Return (x, y) of the center of cell containing provided text 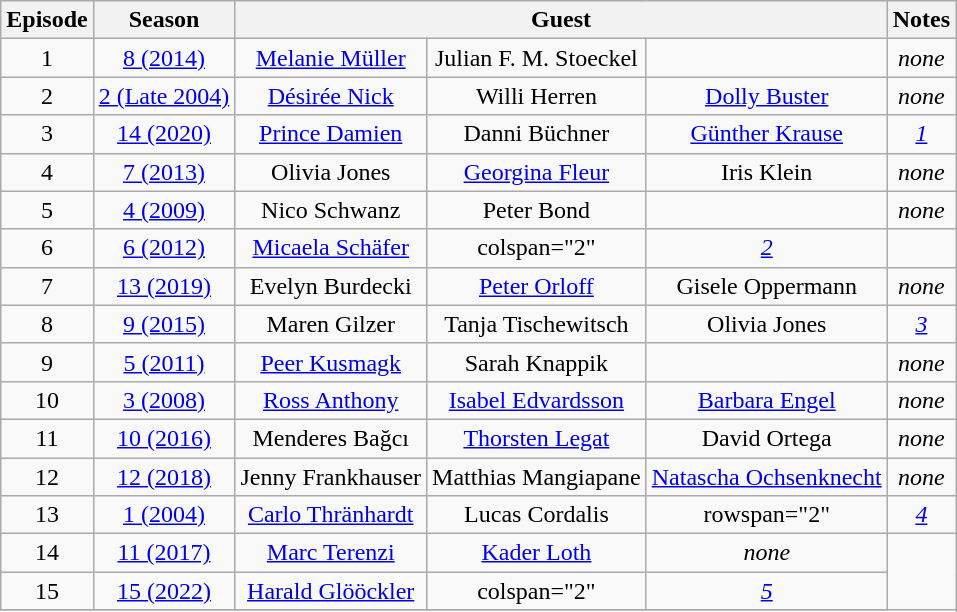
6 (47, 248)
Iris Klein (766, 172)
15 (2022) (164, 591)
Natascha Ochsenknecht (766, 477)
Harald Glööckler (331, 591)
12 (47, 477)
8 (47, 324)
Menderes Bağcı (331, 438)
Jenny Frankhauser (331, 477)
Melanie Müller (331, 58)
Season (164, 20)
Dolly Buster (766, 96)
Guest (561, 20)
Carlo Thränhardt (331, 515)
rowspan="2" (766, 515)
Marc Terenzi (331, 553)
3 (2008) (164, 400)
1 (2004) (164, 515)
2 (Late 2004) (164, 96)
Barbara Engel (766, 400)
Maren Gilzer (331, 324)
Kader Loth (537, 553)
Willi Herren (537, 96)
Julian F. M. Stoeckel (537, 58)
David Ortega (766, 438)
11 (2017) (164, 553)
Thorsten Legat (537, 438)
11 (47, 438)
Matthias Mangiapane (537, 477)
Peer Kusmagk (331, 362)
Peter Orloff (537, 286)
5 (2011) (164, 362)
Evelyn Burdecki (331, 286)
14 (47, 553)
Nico Schwanz (331, 210)
Désirée Nick (331, 96)
Gisele Oppermann (766, 286)
Micaela Schäfer (331, 248)
Danni Büchner (537, 134)
10 (47, 400)
7 (2013) (164, 172)
8 (2014) (164, 58)
Episode (47, 20)
Georgina Fleur (537, 172)
Günther Krause (766, 134)
14 (2020) (164, 134)
13 (47, 515)
Tanja Tischewitsch (537, 324)
Ross Anthony (331, 400)
Peter Bond (537, 210)
Isabel Edvardsson (537, 400)
7 (47, 286)
Sarah Knappik (537, 362)
10 (2016) (164, 438)
12 (2018) (164, 477)
6 (2012) (164, 248)
4 (2009) (164, 210)
9 (2015) (164, 324)
9 (47, 362)
Prince Damien (331, 134)
Notes (921, 20)
13 (2019) (164, 286)
15 (47, 591)
Lucas Cordalis (537, 515)
